From the cell containing the given text, extract its center point as [X, Y] coordinate. 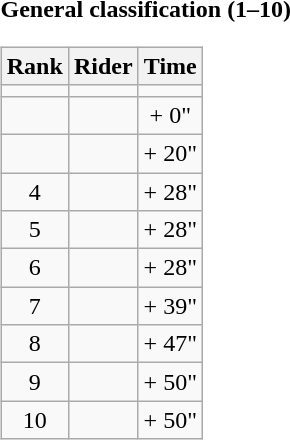
+ 39" [170, 306]
+ 47" [170, 344]
5 [34, 230]
4 [34, 191]
+ 0" [170, 115]
+ 20" [170, 153]
Time [170, 66]
9 [34, 382]
7 [34, 306]
10 [34, 420]
Rider [103, 66]
Rank [34, 66]
8 [34, 344]
6 [34, 268]
